Return the [X, Y] coordinate for the center point of the cell that contains the specified text.  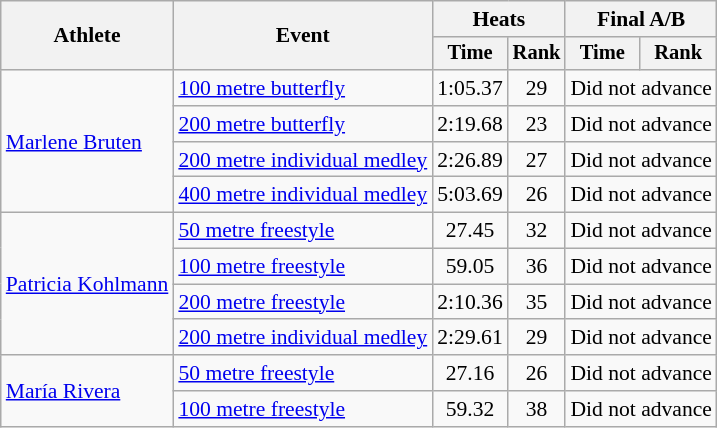
Event [302, 36]
2:26.89 [470, 160]
59.05 [470, 267]
Heats [498, 19]
María Rivera [88, 390]
27 [537, 160]
400 metre individual medley [302, 195]
32 [537, 231]
5:03.69 [470, 195]
23 [537, 124]
36 [537, 267]
2:10.36 [470, 302]
Athlete [88, 36]
1:05.37 [470, 88]
59.32 [470, 409]
Final A/B [641, 19]
Patricia Kohlmann [88, 284]
27.16 [470, 373]
100 metre butterfly [302, 88]
Marlene Bruten [88, 141]
35 [537, 302]
2:19.68 [470, 124]
38 [537, 409]
200 metre butterfly [302, 124]
27.45 [470, 231]
2:29.61 [470, 338]
200 metre freestyle [302, 302]
